Identify which cell holds the provided text, then report its [X, Y] central coordinate. 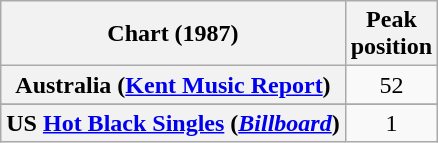
1 [391, 123]
US Hot Black Singles (Billboard) [173, 123]
Australia (Kent Music Report) [173, 85]
Chart (1987) [173, 34]
Peakposition [391, 34]
52 [391, 85]
